Detect which cell encompasses the target text, then output its (x, y) center coordinate. 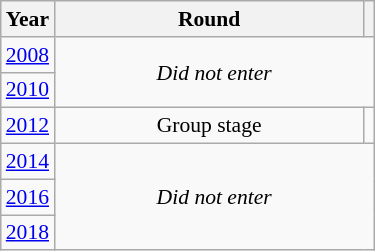
2012 (28, 126)
2008 (28, 55)
2014 (28, 162)
2018 (28, 233)
Year (28, 19)
2010 (28, 90)
Round (209, 19)
Group stage (209, 126)
2016 (28, 197)
